Identify which cell holds the provided text, then report its (X, Y) central coordinate. 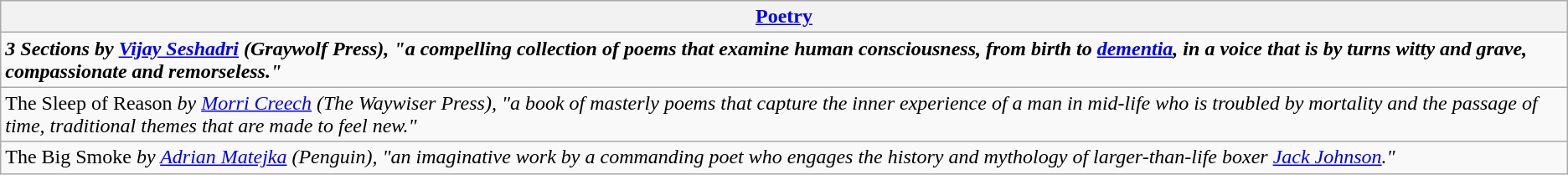
Poetry (784, 17)
